Return the (X, Y) coordinate for the center point of the cell that contains the specified text.  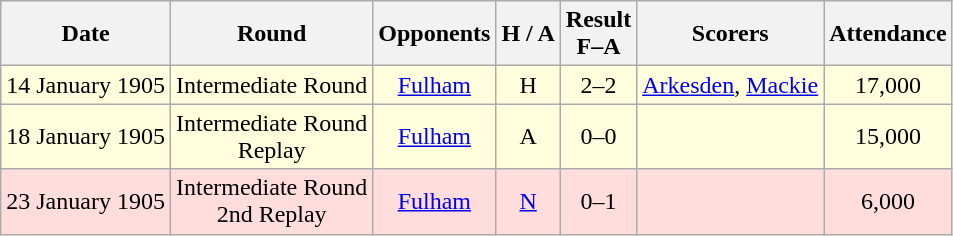
0–1 (598, 202)
Intermediate RoundReplay (271, 136)
Attendance (888, 34)
14 January 1905 (86, 85)
23 January 1905 (86, 202)
A (528, 136)
Intermediate Round (271, 85)
Date (86, 34)
ResultF–A (598, 34)
Scorers (730, 34)
H / A (528, 34)
Intermediate Round2nd Replay (271, 202)
Round (271, 34)
15,000 (888, 136)
6,000 (888, 202)
18 January 1905 (86, 136)
17,000 (888, 85)
Arkesden, Mackie (730, 85)
Opponents (434, 34)
2–2 (598, 85)
N (528, 202)
H (528, 85)
0–0 (598, 136)
